Pinpoint the cell where the given text exists, returning its (x, y) midpoint coordinate. 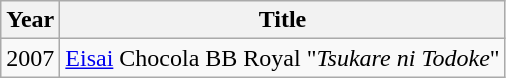
Eisai Chocola BB Royal "Tsukare ni Todoke" (282, 58)
Title (282, 20)
2007 (30, 58)
Year (30, 20)
